Identify which cell holds the provided text, then report its (x, y) central coordinate. 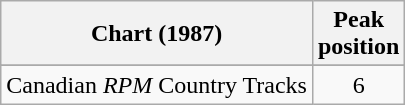
6 (358, 85)
Canadian RPM Country Tracks (157, 85)
Peakposition (358, 34)
Chart (1987) (157, 34)
